For the text-containing cell, return its midpoint in (x, y) coordinate format. 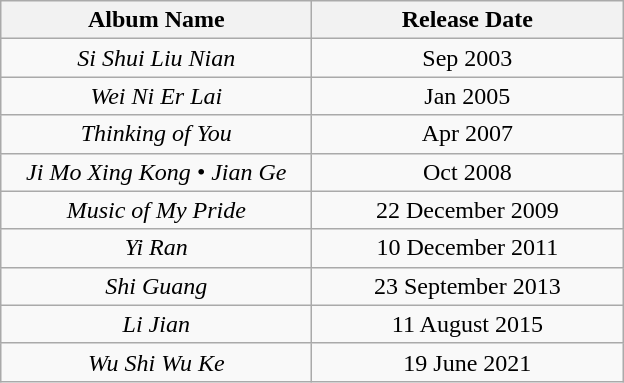
10 December 2011 (468, 248)
Oct 2008 (468, 172)
Jan 2005 (468, 96)
Sep 2003 (468, 58)
Album Name (156, 20)
19 June 2021 (468, 362)
Apr 2007 (468, 134)
Li Jian (156, 324)
Shi Guang (156, 286)
Wei Ni Er Lai (156, 96)
Thinking of You (156, 134)
Ji Mo Xing Kong • Jian Ge (156, 172)
22 December 2009 (468, 210)
Wu Shi Wu Ke (156, 362)
Release Date (468, 20)
23 September 2013 (468, 286)
11 August 2015 (468, 324)
Yi Ran (156, 248)
Si Shui Liu Nian (156, 58)
Music of My Pride (156, 210)
